From the cell containing the given text, extract its center point as (X, Y) coordinate. 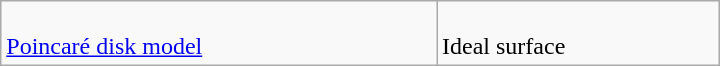
Poincaré disk model (219, 34)
Ideal surface (578, 34)
